Identify which cell holds the provided text, then report its (x, y) central coordinate. 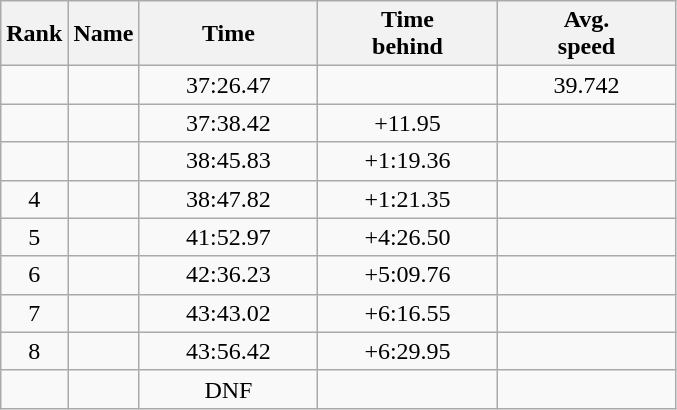
+11.95 (408, 123)
+6:29.95 (408, 351)
38:47.82 (228, 199)
39.742 (586, 85)
Avg.speed (586, 34)
7 (34, 313)
5 (34, 237)
8 (34, 351)
Name (104, 34)
6 (34, 275)
+5:09.76 (408, 275)
38:45.83 (228, 161)
+1:19.36 (408, 161)
42:36.23 (228, 275)
43:56.42 (228, 351)
37:26.47 (228, 85)
+4:26.50 (408, 237)
41:52.97 (228, 237)
37:38.42 (228, 123)
Time (228, 34)
43:43.02 (228, 313)
+6:16.55 (408, 313)
Rank (34, 34)
Timebehind (408, 34)
4 (34, 199)
DNF (228, 389)
+1:21.35 (408, 199)
